Determine the [X, Y] coordinate at the center of the cell enclosing the given text.  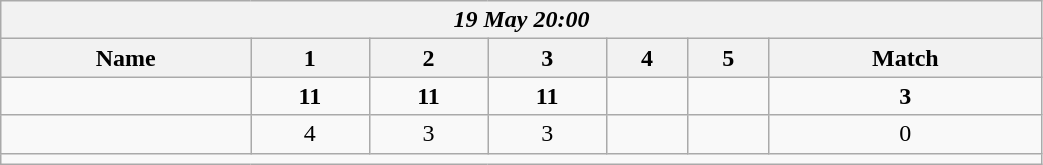
2 [428, 58]
Name [126, 58]
5 [728, 58]
19 May 20:00 [522, 20]
1 [310, 58]
Match [906, 58]
0 [906, 134]
